Return the [X, Y] coordinate for the center point of the cell that contains the specified text.  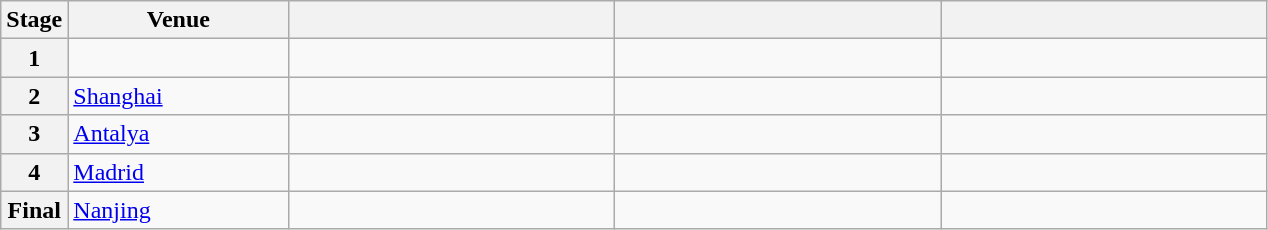
3 [34, 134]
1 [34, 58]
Final [34, 210]
2 [34, 96]
Antalya [178, 134]
Venue [178, 20]
4 [34, 172]
Madrid [178, 172]
Stage [34, 20]
Shanghai [178, 96]
Nanjing [178, 210]
